Output the (x, y) coordinate of the center of the cell containing the given text.  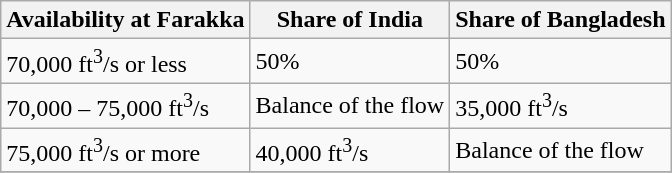
Availability at Farakka (126, 20)
70,000 ft3/s or less (126, 62)
40,000 ft3/s (350, 150)
35,000 ft3/s (560, 106)
70,000 – 75,000 ft3/s (126, 106)
Share of Bangladesh (560, 20)
75,000 ft3/s or more (126, 150)
Share of India (350, 20)
